Return the (X, Y) coordinate for the center point of the cell that contains the specified text.  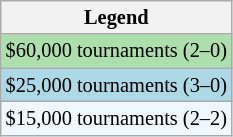
Legend (116, 17)
$15,000 tournaments (2–2) (116, 118)
$25,000 tournaments (3–0) (116, 85)
$60,000 tournaments (2–0) (116, 51)
